For the text-containing cell, return its midpoint in [X, Y] coordinate format. 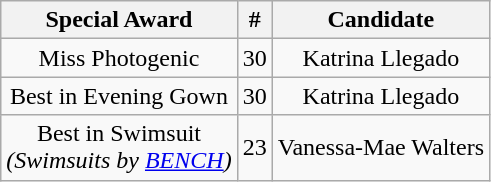
Vanessa-Mae Walters [380, 148]
# [254, 20]
Miss Photogenic [119, 58]
Candidate [380, 20]
Best in Swimsuit(Swimsuits by BENCH) [119, 148]
Best in Evening Gown [119, 96]
23 [254, 148]
Special Award [119, 20]
